Return the (x, y) coordinate for the center point of the cell that contains the specified text.  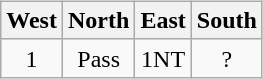
East (163, 20)
South (226, 20)
? (226, 58)
1NT (163, 58)
1 (32, 58)
North (98, 20)
West (32, 20)
Pass (98, 58)
